Return (X, Y) of the center of cell containing provided text 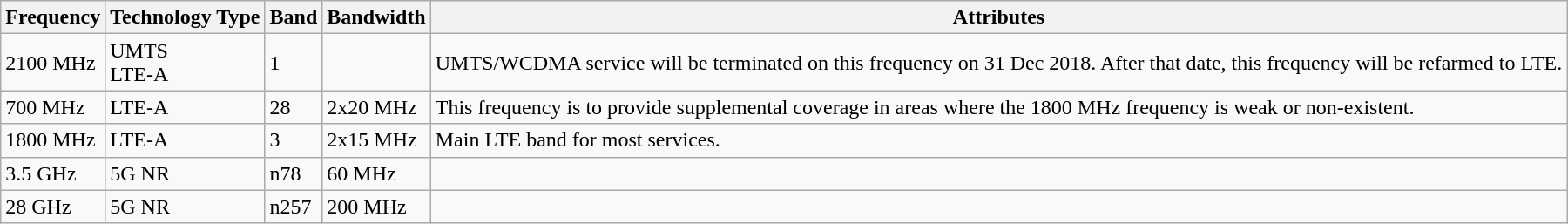
n78 (294, 173)
3 (294, 140)
Band (294, 17)
Bandwidth (376, 17)
60 MHz (376, 173)
2x15 MHz (376, 140)
Technology Type (185, 17)
Main LTE band for most services. (998, 140)
Frequency (53, 17)
UMTSLTE-A (185, 63)
3.5 GHz (53, 173)
2100 MHz (53, 63)
Attributes (998, 17)
1800 MHz (53, 140)
28 (294, 107)
This frequency is to provide supplemental coverage in areas where the 1800 MHz frequency is weak or non-existent. (998, 107)
200 MHz (376, 207)
UMTS/WCDMA service will be terminated on this frequency on 31 Dec 2018. After that date, this frequency will be refarmed to LTE. (998, 63)
2x20 MHz (376, 107)
700 MHz (53, 107)
28 GHz (53, 207)
1 (294, 63)
n257 (294, 207)
